Return (X, Y) of the center of cell containing provided text 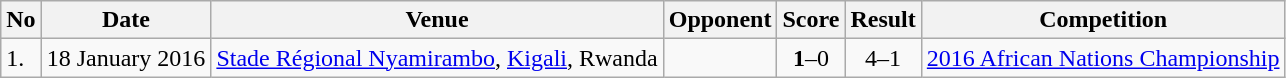
1. (21, 58)
1–0 (811, 58)
18 January 2016 (126, 58)
Venue (437, 20)
No (21, 20)
Result (883, 20)
2016 African Nations Championship (1103, 58)
Date (126, 20)
Stade Régional Nyamirambo, Kigali, Rwanda (437, 58)
Competition (1103, 20)
4–1 (883, 58)
Opponent (720, 20)
Score (811, 20)
